Return the (X, Y) coordinate for the center point of the cell that contains the specified text.  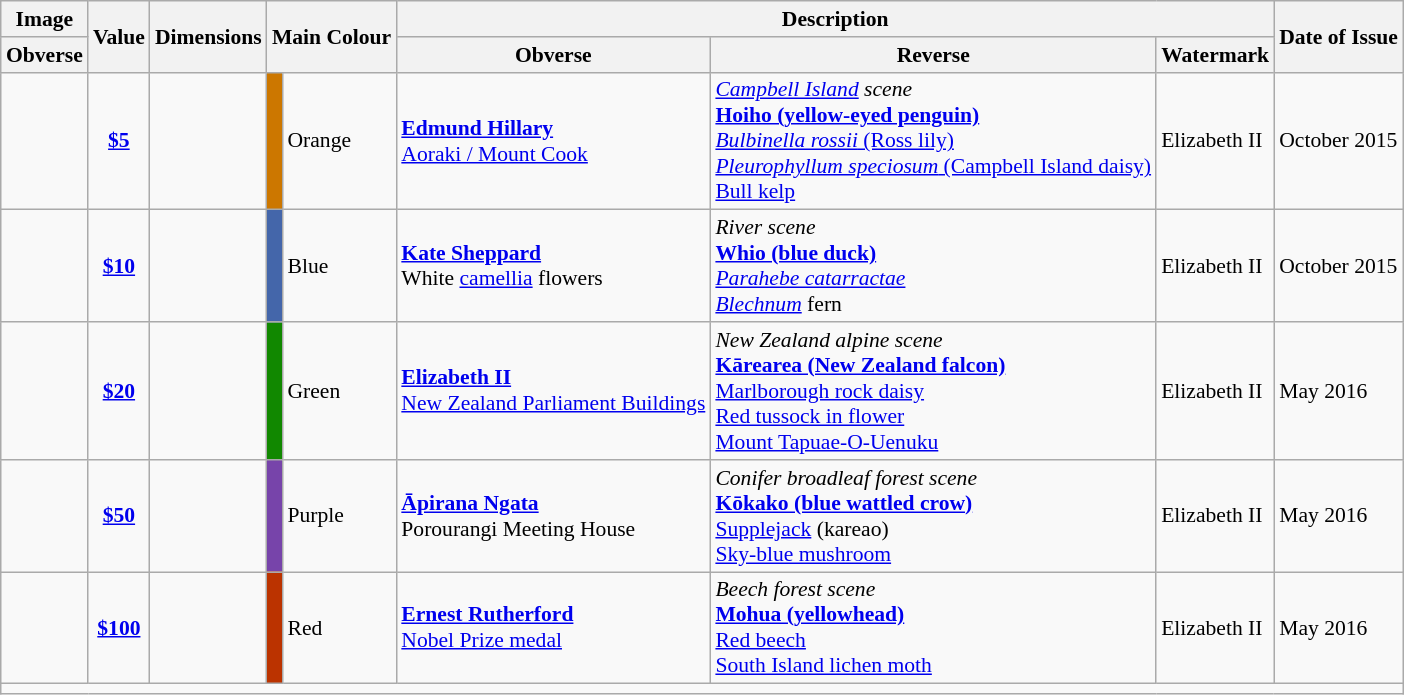
Description (835, 19)
Conifer broadleaf forest scene Kōkako (blue wattled crow) Supplejack (kareao) Sky-blue mushroom (933, 515)
$50 (119, 515)
Reverse (933, 54)
$5 (119, 141)
Green (339, 391)
Date of Issue (1338, 36)
Main Colour (332, 36)
$10 (119, 266)
Blue (339, 266)
Red (339, 628)
$20 (119, 391)
Beech forest scene Mohua (yellowhead) Red beech South Island lichen moth (933, 628)
River scene Whio (blue duck) Parahebe catarractae Blechnum fern (933, 266)
Āpirana Ngata Porourangi Meeting House (553, 515)
Watermark (1215, 54)
Orange (339, 141)
New Zealand alpine scene Kārearea (New Zealand falcon) Marlborough rock daisy Red tussock in flower Mount Tapuae-O-Uenuku (933, 391)
Campbell Island scene Hoiho (yellow-eyed penguin) Bulbinella rossii (Ross lily) Pleurophyllum speciosum (Campbell Island daisy) Bull kelp (933, 141)
Kate Sheppard White camellia flowers (553, 266)
Dimensions (208, 36)
Ernest Rutherford Nobel Prize medal (553, 628)
Purple (339, 515)
$100 (119, 628)
Image (44, 19)
Elizabeth II New Zealand Parliament Buildings (553, 391)
Edmund Hillary Aoraki / Mount Cook (553, 141)
Value (119, 36)
